Return [x, y] of the center of cell containing provided text 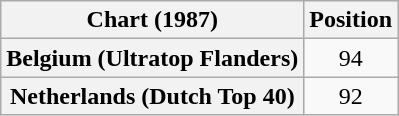
92 [351, 96]
Belgium (Ultratop Flanders) [152, 58]
Chart (1987) [152, 20]
94 [351, 58]
Position [351, 20]
Netherlands (Dutch Top 40) [152, 96]
